Return the (X, Y) coordinate for the center point of the cell that contains the specified text.  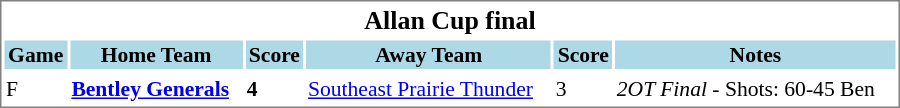
F (35, 89)
4 (274, 89)
Game (35, 54)
Bentley Generals (156, 89)
Away Team (428, 54)
Home Team (156, 54)
Southeast Prairie Thunder (428, 89)
Allan Cup final (450, 20)
2OT Final - Shots: 60-45 Ben (755, 89)
3 (583, 89)
Notes (755, 54)
